Provide the [X, Y] coordinate of the cell's center where the given text is located.  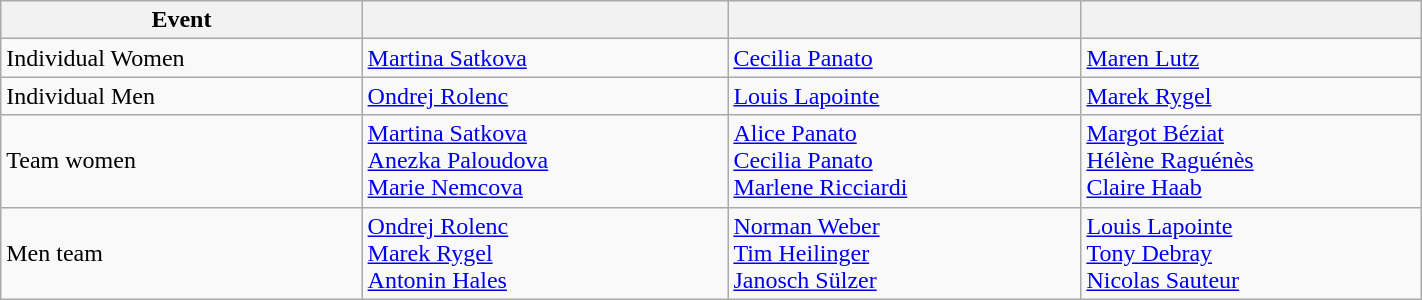
Martina SatkovaAnezka PaloudovaMarie Nemcova [545, 161]
Margot BéziatHélène RaguénèsClaire Haab [1251, 161]
Alice PanatoCecilia PanatoMarlene Ricciardi [904, 161]
Louis Lapointe [904, 96]
Ondrej Rolenc [545, 96]
Event [182, 20]
Louis LapointeTony DebrayNicolas Sauteur [1251, 253]
Ondrej RolencMarek RygelAntonin Hales [545, 253]
Individual Women [182, 58]
Men team [182, 253]
Marek Rygel [1251, 96]
Martina Satkova [545, 58]
Individual Men [182, 96]
Cecilia Panato [904, 58]
Maren Lutz [1251, 58]
Norman WeberTim HeilingerJanosch Sülzer [904, 253]
Team women [182, 161]
